Detect which cell encompasses the target text, then output its (X, Y) center coordinate. 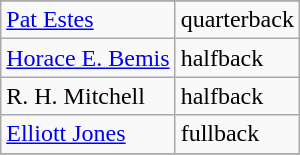
R. H. Mitchell (88, 96)
quarterback (237, 20)
Horace E. Bemis (88, 58)
Pat Estes (88, 20)
fullback (237, 134)
Elliott Jones (88, 134)
